Output the [x, y] coordinate of the center of the cell containing the given text.  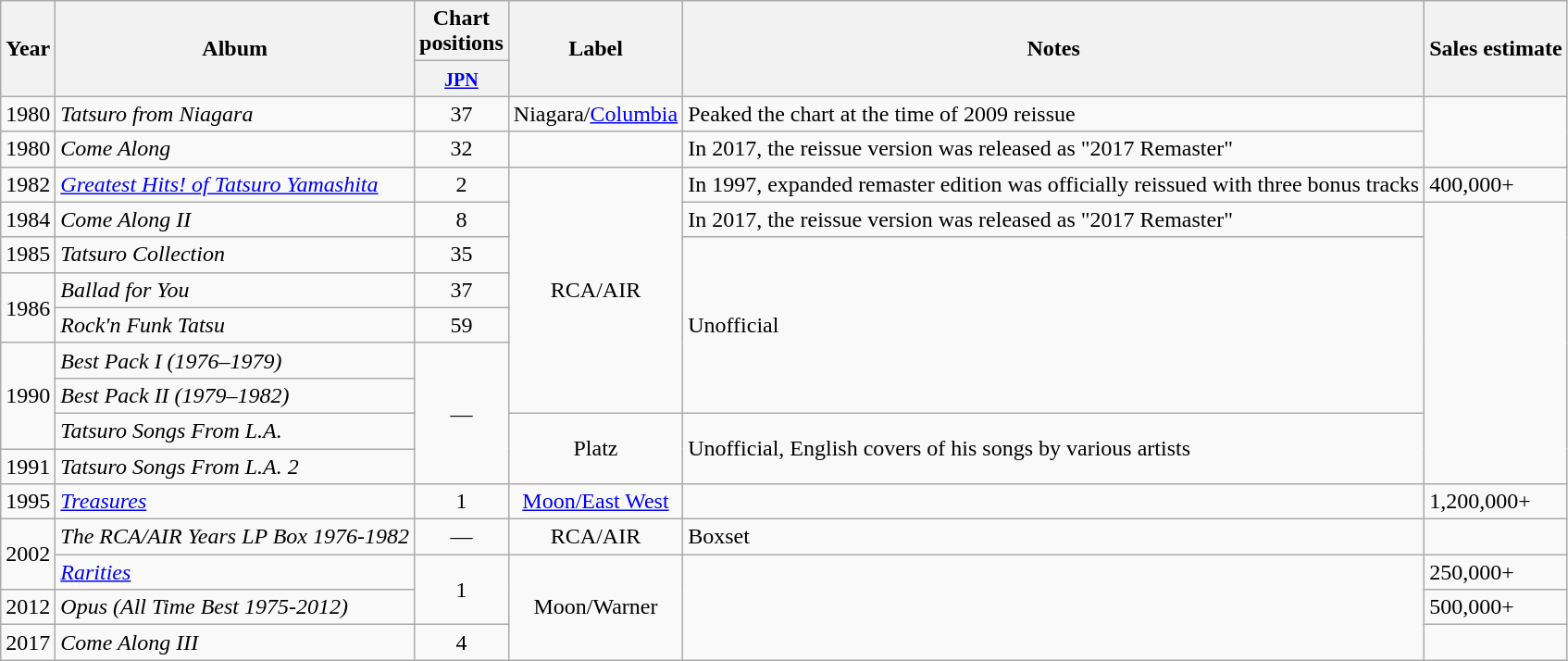
Rock'n Funk Tatsu [235, 325]
Moon/East West [595, 502]
Come Along III [235, 642]
32 [462, 149]
59 [462, 325]
Year [28, 48]
Come Along [235, 149]
1,200,000+ [1496, 502]
Best Pack II (1979–1982) [235, 395]
In 1997, expanded remaster edition was officially reissued with three bonus tracks [1053, 184]
Boxset [1053, 537]
250,000+ [1496, 572]
Tatsuro Collection [235, 255]
Peaked the chart at the time of 2009 reissue [1053, 114]
Notes [1053, 48]
The RCA/AIR Years LP Box 1976-1982 [235, 537]
Rarities [235, 572]
Label [595, 48]
Unofficial [1053, 325]
JPN [462, 79]
400,000+ [1496, 184]
Moon/Warner [595, 607]
Album [235, 48]
Niagara/Columbia [595, 114]
Come Along II [235, 219]
Treasures [235, 502]
1982 [28, 184]
Sales estimate [1496, 48]
Opus (All Time Best 1975-2012) [235, 607]
1986 [28, 307]
1991 [28, 466]
Ballad for You [235, 290]
1990 [28, 395]
4 [462, 642]
2017 [28, 642]
35 [462, 255]
500,000+ [1496, 607]
Platz [595, 448]
1985 [28, 255]
Tatsuro Songs From L.A. [235, 430]
2002 [28, 555]
2 [462, 184]
Unofficial, English covers of his songs by various artists [1053, 448]
1984 [28, 219]
Tatsuro from Niagara [235, 114]
8 [462, 219]
1995 [28, 502]
Tatsuro Songs From L.A. 2 [235, 466]
Greatest Hits! of Tatsuro Yamashita [235, 184]
2012 [28, 607]
Best Pack I (1976–1979) [235, 360]
Chartpositions [462, 31]
